Extract the [X, Y] coordinate from the center of the cell holding the provided text.  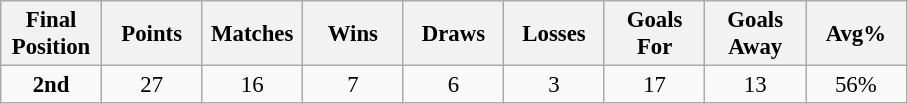
Goals For [654, 34]
7 [354, 85]
3 [554, 85]
17 [654, 85]
Avg% [856, 34]
Goals Away [756, 34]
6 [454, 85]
Matches [252, 34]
16 [252, 85]
Final Position [52, 34]
Draws [454, 34]
27 [152, 85]
Losses [554, 34]
13 [756, 85]
56% [856, 85]
2nd [52, 85]
Wins [354, 34]
Points [152, 34]
